Extract the (X, Y) coordinate from the center of the cell holding the provided text.  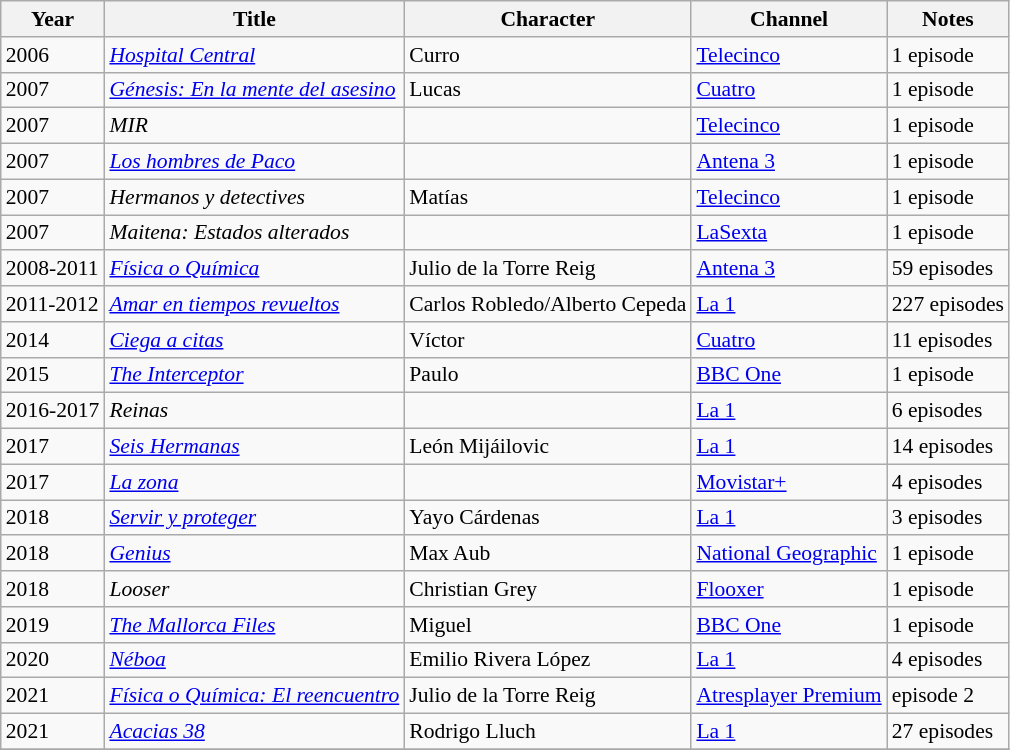
2014 (53, 340)
Víctor (548, 340)
2006 (53, 55)
3 episodes (948, 518)
2008-2011 (53, 269)
Física o Química (254, 269)
Lucas (548, 90)
Flooxer (788, 589)
Carlos Robledo/Alberto Cepeda (548, 304)
Hospital Central (254, 55)
Reinas (254, 411)
2019 (53, 625)
The Interceptor (254, 375)
Néboa (254, 660)
2015 (53, 375)
59 episodes (948, 269)
Title (254, 19)
Notes (948, 19)
Física o Química: El reencuentro (254, 696)
2020 (53, 660)
14 episodes (948, 447)
Miguel (548, 625)
León Mijáilovic (548, 447)
Atresplayer Premium (788, 696)
227 episodes (948, 304)
Year (53, 19)
6 episodes (948, 411)
LaSexta (788, 233)
Paulo (548, 375)
Los hombres de Paco (254, 162)
Amar en tiempos revueltos (254, 304)
Channel (788, 19)
2016-2017 (53, 411)
Servir y proteger (254, 518)
National Geographic (788, 554)
Emilio Rivera López (548, 660)
The Mallorca Files (254, 625)
Seis Hermanas (254, 447)
Matías (548, 197)
Character (548, 19)
La zona (254, 482)
Rodrigo Lluch (548, 732)
Christian Grey (548, 589)
episode 2 (948, 696)
Genius (254, 554)
Yayo Cárdenas (548, 518)
27 episodes (948, 732)
11 episodes (948, 340)
Génesis: En la mente del asesino (254, 90)
Acacias 38 (254, 732)
Ciega a citas (254, 340)
2011-2012 (53, 304)
Max Aub (548, 554)
Looser (254, 589)
MIR (254, 126)
Movistar+ (788, 482)
Curro (548, 55)
Hermanos y detectives (254, 197)
Maitena: Estados alterados (254, 233)
